Capture the cell that displays the provided text and extract its (x, y) central coordinate. 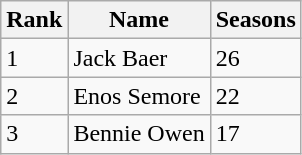
17 (256, 134)
22 (256, 96)
Rank (34, 20)
2 (34, 96)
Enos Semore (139, 96)
26 (256, 58)
1 (34, 58)
3 (34, 134)
Name (139, 20)
Bennie Owen (139, 134)
Jack Baer (139, 58)
Seasons (256, 20)
